Extract the [X, Y] coordinate from the center of the cell holding the provided text.  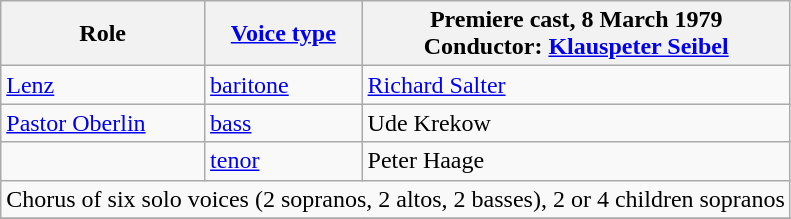
Voice type [284, 34]
Richard Salter [576, 85]
Peter Haage [576, 161]
Chorus of six solo voices (2 sopranos, 2 altos, 2 basses), 2 or 4 children sopranos [396, 199]
Ude Krekow [576, 123]
bass [284, 123]
Role [103, 34]
baritone [284, 85]
tenor [284, 161]
Lenz [103, 85]
Pastor Oberlin [103, 123]
Premiere cast, 8 March 1979Conductor: Klauspeter Seibel [576, 34]
